Locate the cell with the specified text and output its (X, Y) center coordinate. 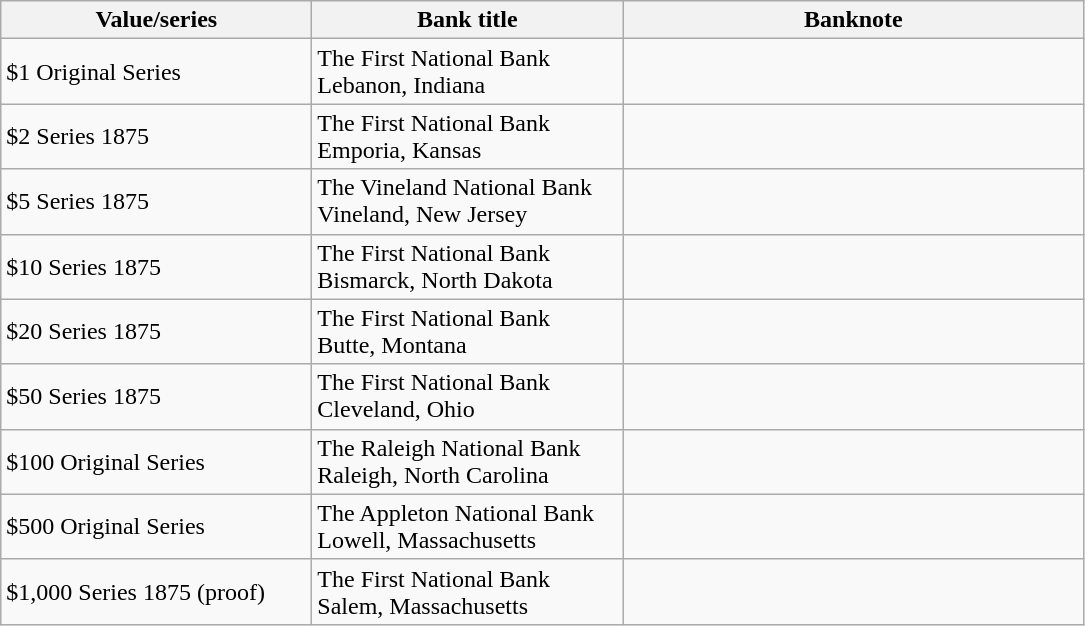
The First National BankBismarck, North Dakota (468, 266)
The First National BankEmporia, Kansas (468, 136)
$100 Original Series (156, 462)
$1 Original Series (156, 72)
Banknote (854, 20)
$50 Series 1875 (156, 396)
The First National BankSalem, Massachusetts (468, 592)
The Vineland National BankVineland, New Jersey (468, 202)
$500 Original Series (156, 526)
$2 Series 1875 (156, 136)
The Raleigh National BankRaleigh, North Carolina (468, 462)
Value/series (156, 20)
The First National BankButte, Montana (468, 332)
The Appleton National BankLowell, Massachusetts (468, 526)
Bank title (468, 20)
The First National BankCleveland, Ohio (468, 396)
$10 Series 1875 (156, 266)
$5 Series 1875 (156, 202)
$1,000 Series 1875 (proof) (156, 592)
The First National BankLebanon, Indiana (468, 72)
$20 Series 1875 (156, 332)
